Return the (X, Y) coordinate for the center point of the cell that contains the specified text.  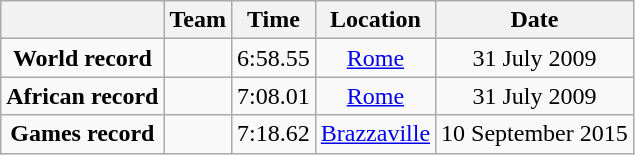
7:18.62 (274, 134)
Games record (82, 134)
Location (375, 20)
African record (82, 96)
6:58.55 (274, 58)
World record (82, 58)
Team (198, 20)
7:08.01 (274, 96)
10 September 2015 (535, 134)
Brazzaville (375, 134)
Time (274, 20)
Date (535, 20)
